From the cell containing the given text, extract its center point as [X, Y] coordinate. 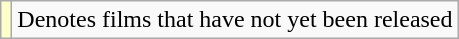
Denotes films that have not yet been released [235, 20]
